Pinpoint the cell where the given text exists, returning its [x, y] midpoint coordinate. 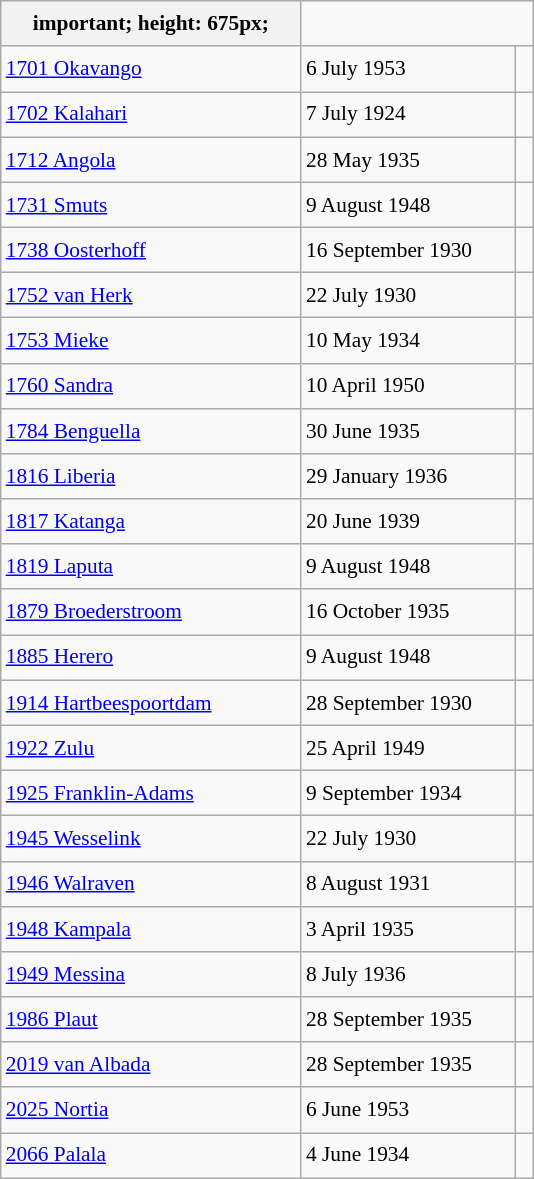
1885 Herero [151, 658]
1925 Franklin-Adams [151, 792]
2025 Nortia [151, 1110]
16 September 1930 [408, 250]
10 May 1934 [408, 340]
6 June 1953 [408, 1110]
3 April 1935 [408, 928]
28 May 1935 [408, 160]
25 April 1949 [408, 748]
20 June 1939 [408, 522]
29 January 1936 [408, 476]
1701 Okavango [151, 68]
1817 Katanga [151, 522]
1816 Liberia [151, 476]
important; height: 675px; [151, 24]
1731 Smuts [151, 204]
1753 Mieke [151, 340]
4 June 1934 [408, 1156]
2066 Palala [151, 1156]
1949 Messina [151, 974]
1760 Sandra [151, 386]
1922 Zulu [151, 748]
2019 van Albada [151, 1064]
1948 Kampala [151, 928]
1738 Oosterhoff [151, 250]
1986 Plaut [151, 1020]
1946 Walraven [151, 884]
10 April 1950 [408, 386]
1702 Kalahari [151, 114]
1819 Laputa [151, 566]
1879 Broederstroom [151, 612]
28 September 1930 [408, 702]
1752 van Herk [151, 296]
1914 Hartbeespoortdam [151, 702]
7 July 1924 [408, 114]
6 July 1953 [408, 68]
8 July 1936 [408, 974]
16 October 1935 [408, 612]
1712 Angola [151, 160]
30 June 1935 [408, 430]
1784 Benguella [151, 430]
8 August 1931 [408, 884]
9 September 1934 [408, 792]
1945 Wesselink [151, 838]
